Return (x, y) of the center of cell containing provided text 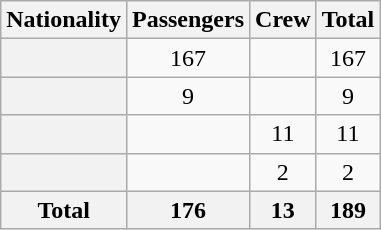
Passengers (188, 20)
Nationality (64, 20)
Crew (284, 20)
176 (188, 210)
189 (348, 210)
13 (284, 210)
